For the text-containing cell, return its midpoint in [X, Y] coordinate format. 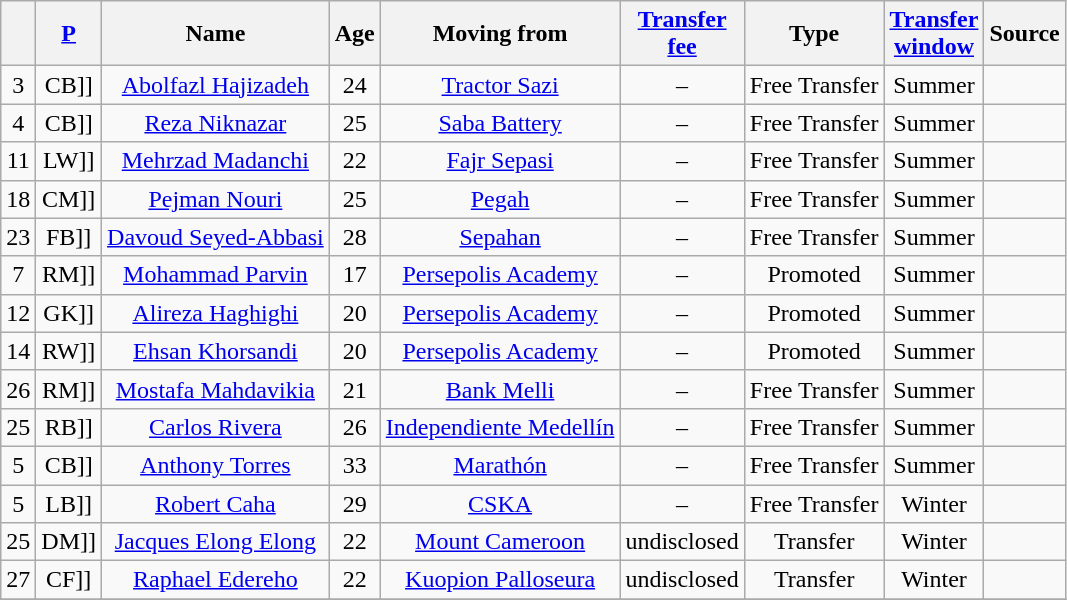
Anthony Torres [216, 465]
Type [814, 34]
FB]] [69, 237]
Source [1024, 34]
Jacques Elong Elong [216, 542]
3 [18, 85]
Saba Battery [500, 123]
Tractor Sazi [500, 85]
Transferfee [682, 34]
Reza Niknazar [216, 123]
CF]] [69, 580]
24 [354, 85]
12 [18, 313]
Kuopion Palloseura [500, 580]
Name [216, 34]
4 [18, 123]
Davoud Seyed-Abbasi [216, 237]
Robert Caha [216, 503]
P [69, 34]
Pegah [500, 199]
DM]] [69, 542]
Ehsan Khorsandi [216, 351]
CSKA [500, 503]
Mehrzad Madanchi [216, 161]
RB]] [69, 427]
Carlos Rivera [216, 427]
33 [354, 465]
18 [18, 199]
Fajr Sepasi [500, 161]
14 [18, 351]
Mostafa Mahdavikia [216, 389]
CM]] [69, 199]
17 [354, 275]
Pejman Nouri [216, 199]
11 [18, 161]
Age [354, 34]
GK]] [69, 313]
Alireza Haghighi [216, 313]
LW]] [69, 161]
Sepahan [500, 237]
Mohammad Parvin [216, 275]
27 [18, 580]
Abolfazl Hajizadeh [216, 85]
23 [18, 237]
Bank Melli [500, 389]
21 [354, 389]
Transferwindow [934, 34]
Mount Cameroon [500, 542]
RW]] [69, 351]
LB]] [69, 503]
29 [354, 503]
Moving from [500, 34]
Independiente Medellín [500, 427]
Marathón [500, 465]
Raphael Edereho [216, 580]
28 [354, 237]
7 [18, 275]
